Return the (x, y) coordinate for the center point of the cell that contains the specified text.  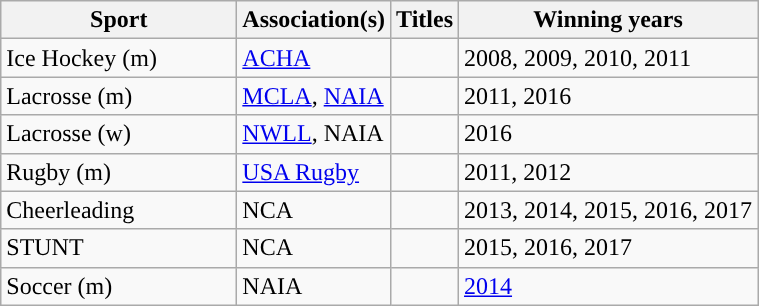
MCLA, NAIA (314, 96)
2011, 2012 (608, 172)
STUNT (119, 248)
Ice Hockey (m) (119, 58)
2016 (608, 134)
2011, 2016 (608, 96)
ACHA (314, 58)
Titles (425, 20)
2008, 2009, 2010, 2011 (608, 58)
NAIA (314, 286)
Sport (119, 20)
USA Rugby (314, 172)
Soccer (m) (119, 286)
Lacrosse (w) (119, 134)
Rugby (m) (119, 172)
2013, 2014, 2015, 2016, 2017 (608, 210)
Cheerleading (119, 210)
Association(s) (314, 20)
NWLL, NAIA (314, 134)
Lacrosse (m) (119, 96)
2015, 2016, 2017 (608, 248)
2014 (608, 286)
Winning years (608, 20)
